Find where the given text appears and provide that cell's center as (X, Y) coordinate. 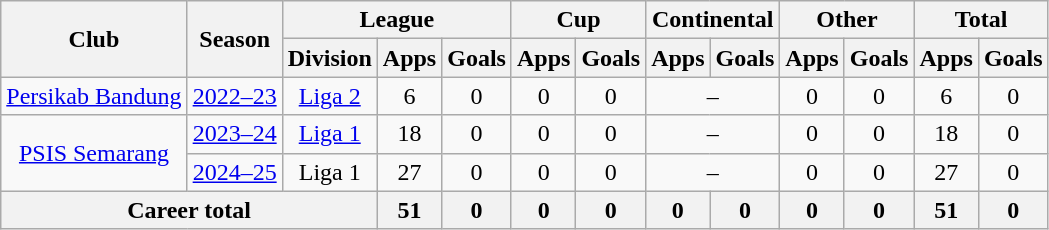
Liga 2 (330, 96)
League (396, 20)
Season (234, 39)
Other (847, 20)
Continental (713, 20)
Cup (578, 20)
Division (330, 58)
Career total (190, 210)
PSIS Semarang (94, 153)
Total (981, 20)
Persikab Bandung (94, 96)
2023–24 (234, 134)
2022–23 (234, 96)
Club (94, 39)
2024–25 (234, 172)
